From the cell containing the given text, extract its center point as [X, Y] coordinate. 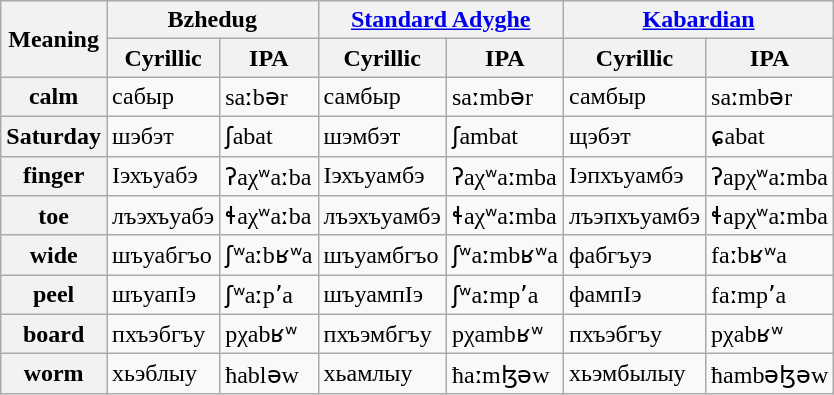
board [54, 334]
ʃʷaːpʼa [269, 295]
Bzhedug [212, 20]
Iэхъуабэ [162, 176]
Kabardian [698, 20]
wide [54, 255]
faːmpʼa [770, 295]
ʃʷaːbʁʷa [269, 255]
ʔaχʷaːba [269, 176]
фампIэ [634, 295]
хьамлыу [382, 374]
ħambəɮəw [770, 374]
ħabləw [269, 374]
ɬaχʷaːba [269, 216]
Standard Adyghe [440, 20]
Saturday [54, 136]
peel [54, 295]
шэмбэт [382, 136]
щэбэт [634, 136]
шъуапIэ [162, 295]
ʃabat [269, 136]
Iэпхъуамбэ [634, 176]
faːbʁʷa [770, 255]
ɬaχʷaːmba [504, 216]
ʔaχʷaːmba [504, 176]
лъэхъуамбэ [382, 216]
лъэпхъуамбэ [634, 216]
ʃʷaːmbʁʷa [504, 255]
calm [54, 97]
шъуампIэ [382, 295]
saːbər [269, 97]
хьэблыу [162, 374]
worm [54, 374]
finger [54, 176]
сабыр [162, 97]
Iэхъуамбэ [382, 176]
pχambʁʷ [504, 334]
ʃʷaːmpʼa [504, 295]
пхъэмбгъу [382, 334]
шъуамбгъо [382, 255]
ʔapχʷaːmba [770, 176]
toe [54, 216]
фабгъуэ [634, 255]
хьэмбылыу [634, 374]
шъуабгъо [162, 255]
ʃambat [504, 136]
ɕabat [770, 136]
Meaning [54, 39]
лъэхъуабэ [162, 216]
шэбэт [162, 136]
ħaːmɮəw [504, 374]
ɬapχʷaːmba [770, 216]
